Locate the cell with the specified text and output its [x, y] center coordinate. 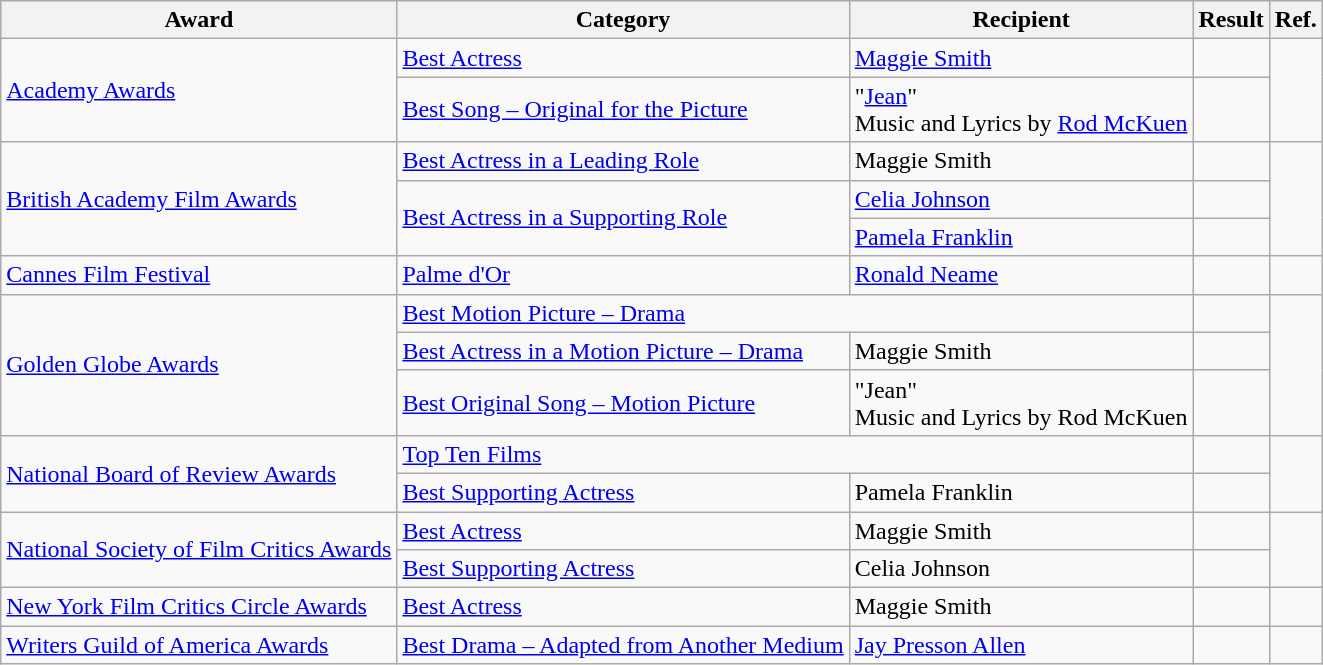
Best Drama – Adapted from Another Medium [623, 645]
Best Actress in a Supporting Role [623, 218]
Cannes Film Festival [199, 275]
Category [623, 20]
Best Actress in a Motion Picture – Drama [623, 351]
Jay Presson Allen [1021, 645]
Ref. [1296, 20]
Ronald Neame [1021, 275]
Golden Globe Awards [199, 364]
British Academy Film Awards [199, 199]
National Board of Review Awards [199, 473]
Award [199, 20]
Result [1231, 20]
Best Actress in a Leading Role [623, 161]
Writers Guild of America Awards [199, 645]
Best Original Song – Motion Picture [623, 402]
Palme d'Or [623, 275]
National Society of Film Critics Awards [199, 550]
Recipient [1021, 20]
Academy Awards [199, 90]
Top Ten Films [795, 454]
Best Song – Original for the Picture [623, 110]
Best Motion Picture – Drama [795, 313]
New York Film Critics Circle Awards [199, 607]
